Extract the (x, y) coordinate from the center of the cell holding the provided text.  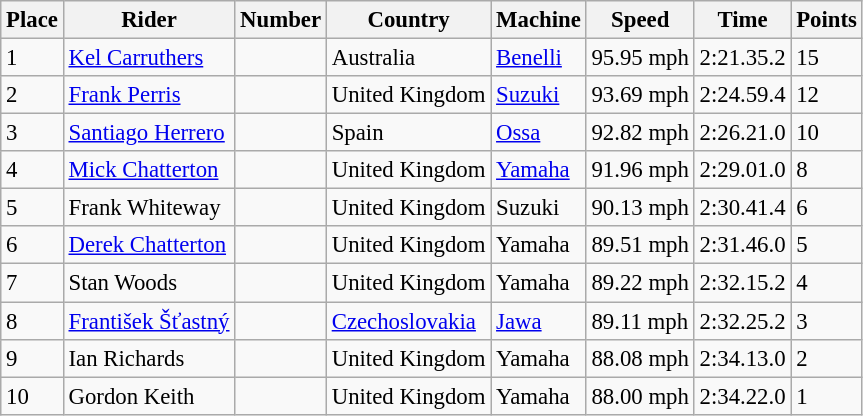
Rider (149, 20)
2:24.59.4 (742, 95)
2:32.25.2 (742, 321)
93.69 mph (640, 95)
Ian Richards (149, 358)
2:29.01.0 (742, 170)
91.96 mph (640, 170)
Points (826, 20)
Benelli (538, 58)
Place (32, 20)
7 (32, 283)
Ossa (538, 133)
15 (826, 58)
2:31.46.0 (742, 245)
2:26.21.0 (742, 133)
89.11 mph (640, 321)
95.95 mph (640, 58)
9 (32, 358)
Jawa (538, 321)
Frank Perris (149, 95)
Frank Whiteway (149, 208)
2:34.22.0 (742, 396)
88.08 mph (640, 358)
Derek Chatterton (149, 245)
Mick Chatterton (149, 170)
Number (281, 20)
Time (742, 20)
Australia (408, 58)
89.51 mph (640, 245)
2:34.13.0 (742, 358)
Spain (408, 133)
František Šťastný (149, 321)
2:21.35.2 (742, 58)
Kel Carruthers (149, 58)
Country (408, 20)
88.00 mph (640, 396)
2:32.15.2 (742, 283)
Speed (640, 20)
2:30.41.4 (742, 208)
Czechoslovakia (408, 321)
12 (826, 95)
Gordon Keith (149, 396)
92.82 mph (640, 133)
Santiago Herrero (149, 133)
Machine (538, 20)
89.22 mph (640, 283)
Stan Woods (149, 283)
90.13 mph (640, 208)
